Extract the (x, y) coordinate from the center of the cell holding the provided text.  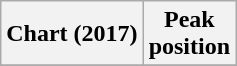
Chart (2017) (72, 34)
Peakposition (189, 34)
